From the cell containing the given text, extract its center point as [X, Y] coordinate. 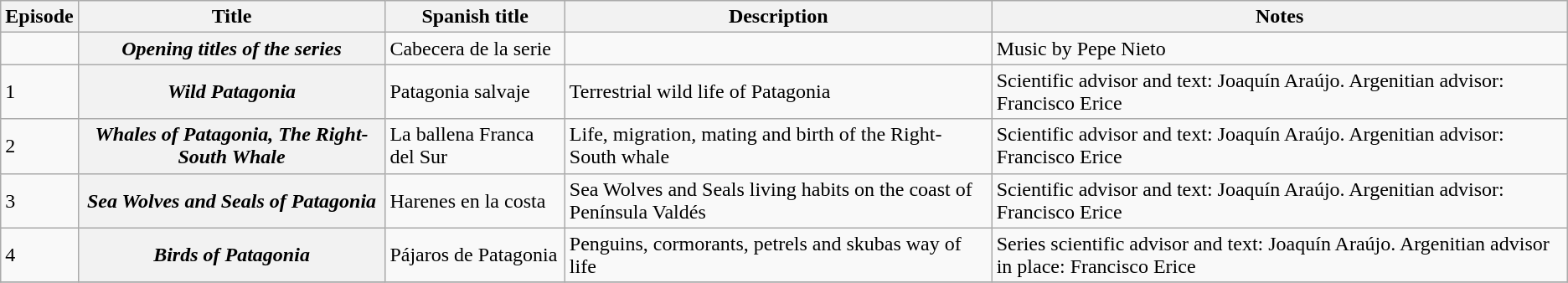
Description [778, 17]
Life, migration, mating and birth of the Right-South whale [778, 146]
Pájaros de Patagonia [475, 255]
La ballena Franca del Sur [475, 146]
Series scientific advisor and text: Joaquín Araújo. Argenitian advisor in place: Francisco Erice [1280, 255]
Cabecera de la serie [475, 49]
Sea Wolves and Seals of Patagonia [231, 201]
Harenes en la costa [475, 201]
1 [39, 92]
2 [39, 146]
Birds of Patagonia [231, 255]
Opening titles of the series [231, 49]
Spanish title [475, 17]
Episode [39, 17]
4 [39, 255]
Whales of Patagonia, The Right-South Whale [231, 146]
Title [231, 17]
Wild Patagonia [231, 92]
Penguins, cormorants, petrels and skubas way of life [778, 255]
Notes [1280, 17]
3 [39, 201]
Sea Wolves and Seals living habits on the coast of Península Valdés [778, 201]
Terrestrial wild life of Patagonia [778, 92]
Music by Pepe Nieto [1280, 49]
Patagonia salvaje [475, 92]
